Locate the cell with the specified text and output its [x, y] center coordinate. 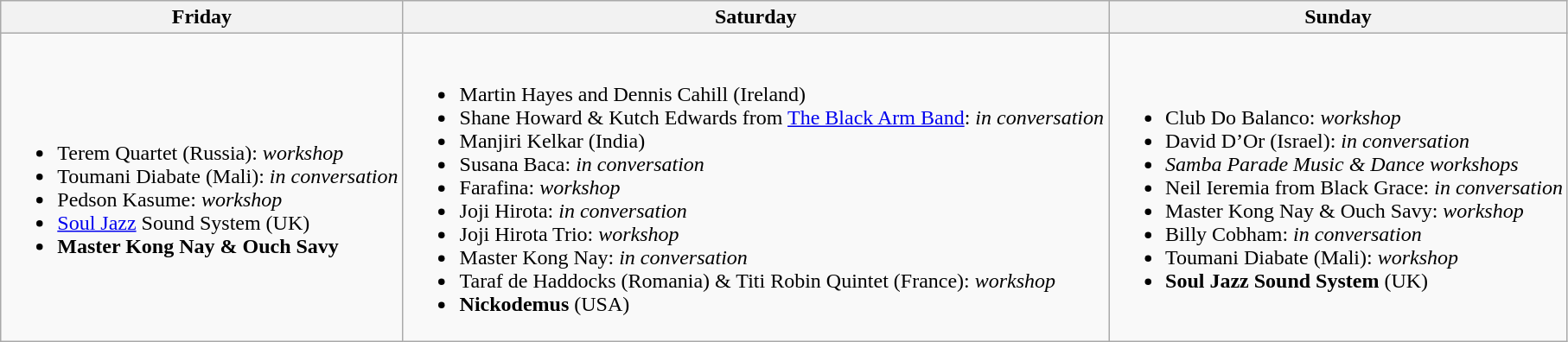
Friday [202, 17]
Terem Quartet (Russia): workshopToumani Diabate (Mali): in conversationPedson Kasume: workshopSoul Jazz Sound System (UK)Master Kong Nay & Ouch Savy [202, 187]
Sunday [1338, 17]
Saturday [755, 17]
